Search for the cell housing the specified text and yield its (X, Y) center coordinate. 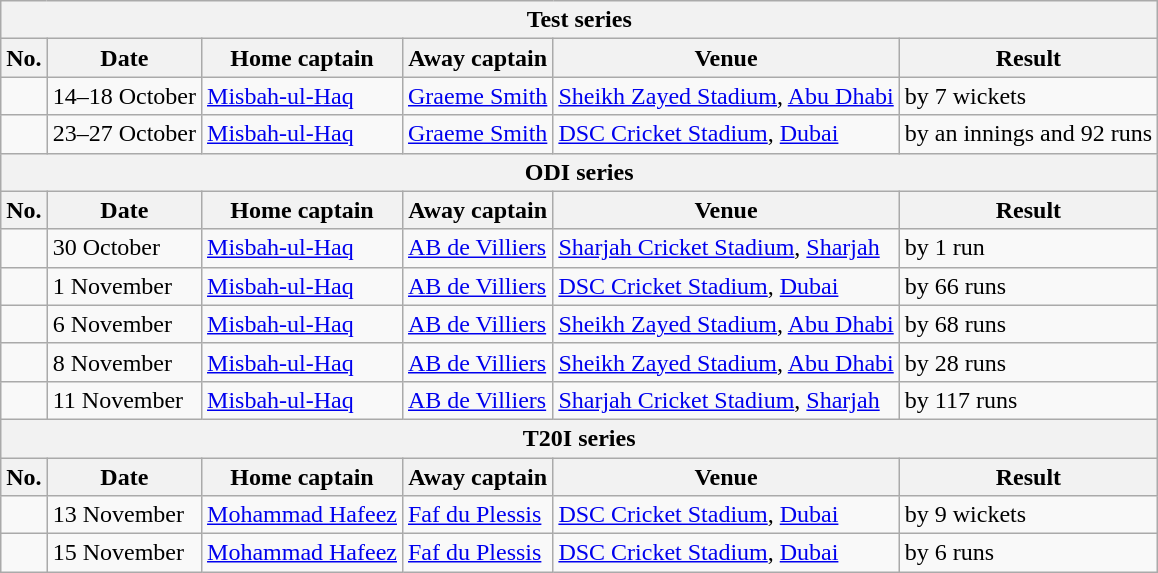
6 November (124, 324)
by 1 run (1028, 248)
by 28 runs (1028, 362)
by 6 runs (1028, 553)
by 7 wickets (1028, 96)
14–18 October (124, 96)
11 November (124, 400)
by an innings and 92 runs (1028, 134)
by 9 wickets (1028, 515)
13 November (124, 515)
15 November (124, 553)
by 66 runs (1028, 286)
by 117 runs (1028, 400)
23–27 October (124, 134)
T20I series (580, 438)
ODI series (580, 172)
8 November (124, 362)
30 October (124, 248)
by 68 runs (1028, 324)
Test series (580, 20)
1 November (124, 286)
